Return [x, y] of the center of cell containing provided text 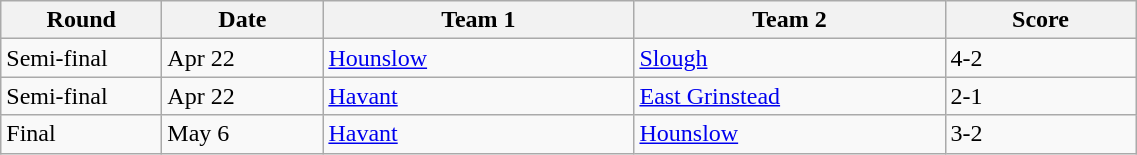
Score [1040, 20]
2-1 [1040, 96]
Slough [790, 58]
Final [82, 134]
Date [242, 20]
3-2 [1040, 134]
Team 2 [790, 20]
May 6 [242, 134]
Team 1 [478, 20]
4-2 [1040, 58]
Round [82, 20]
East Grinstead [790, 96]
